Search for the cell housing the specified text and yield its [X, Y] center coordinate. 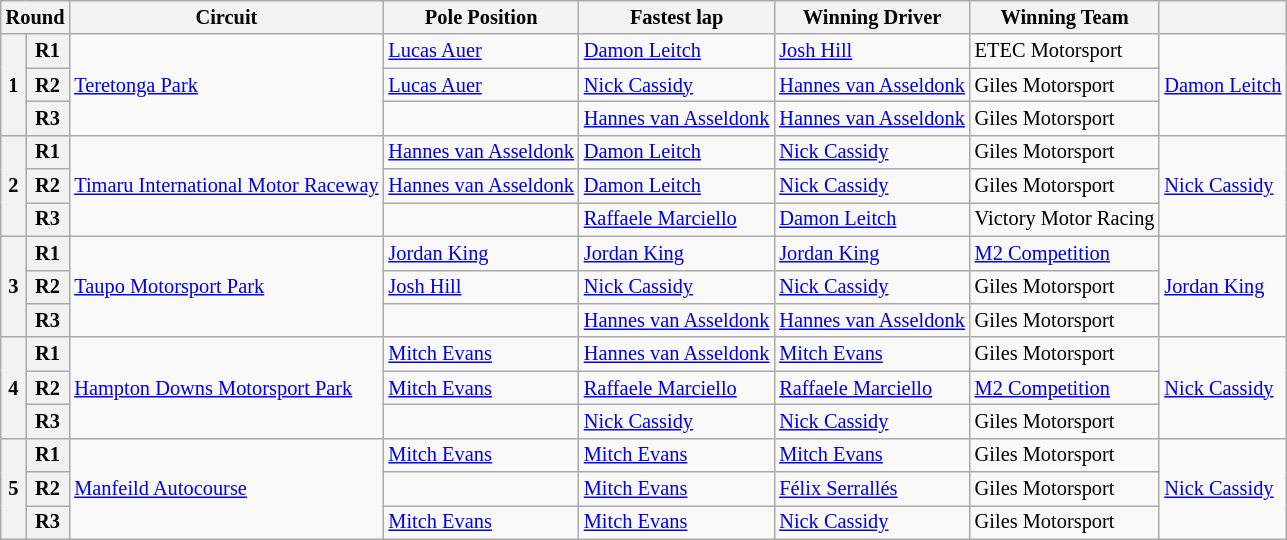
Taupo Motorsport Park [226, 286]
3 [14, 286]
Teretonga Park [226, 84]
Timaru International Motor Raceway [226, 186]
Manfeild Autocourse [226, 488]
Round [36, 17]
Hampton Downs Motorsport Park [226, 388]
4 [14, 388]
ETEC Motorsport [1065, 51]
Pole Position [480, 17]
Circuit [226, 17]
Félix Serrallés [872, 489]
Fastest lap [676, 17]
Winning Team [1065, 17]
Victory Motor Racing [1065, 219]
1 [14, 84]
2 [14, 186]
5 [14, 488]
Winning Driver [872, 17]
